Pinpoint the cell where the given text exists, returning its [X, Y] midpoint coordinate. 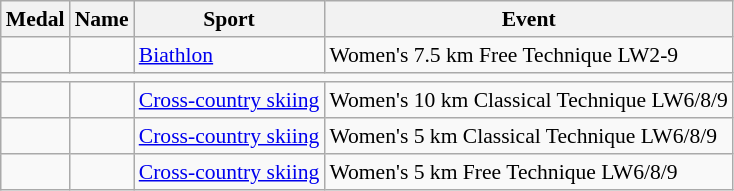
Sport [230, 19]
Women's 10 km Classical Technique LW6/8/9 [528, 101]
Women's 5 km Free Technique LW6/8/9 [528, 172]
Women's 7.5 km Free Technique LW2-9 [528, 55]
Name [102, 19]
Biathlon [230, 55]
Event [528, 19]
Medal [36, 19]
Women's 5 km Classical Technique LW6/8/9 [528, 136]
